For the text-containing cell, return its midpoint in (X, Y) coordinate format. 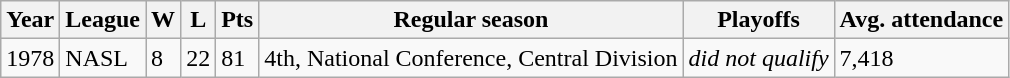
81 (238, 58)
NASL (103, 58)
4th, National Conference, Central Division (471, 58)
Regular season (471, 20)
1978 (30, 58)
W (164, 20)
Pts (238, 20)
Playoffs (758, 20)
8 (164, 58)
22 (198, 58)
Avg. attendance (922, 20)
League (103, 20)
L (198, 20)
did not qualify (758, 58)
7,418 (922, 58)
Year (30, 20)
